Find where the given text appears and provide that cell's center as [X, Y] coordinate. 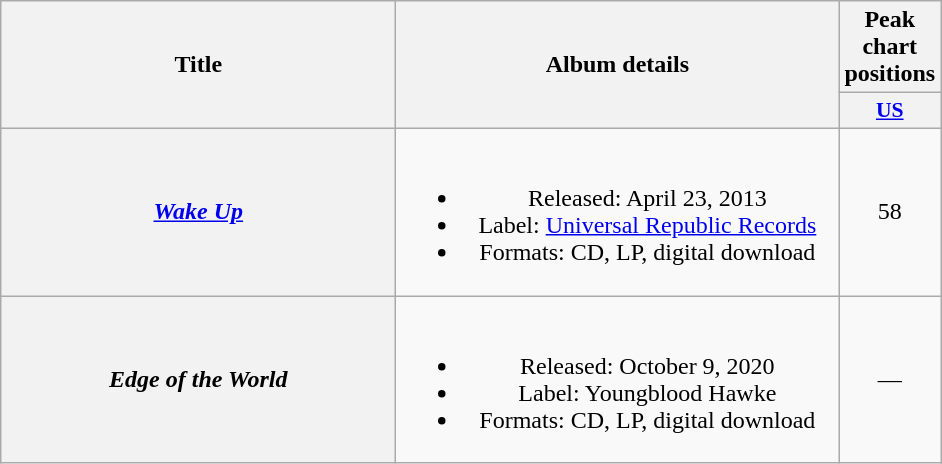
Released: October 9, 2020Label: Youngblood HawkeFormats: CD, LP, digital download [618, 380]
Edge of the World [198, 380]
— [890, 380]
Released: April 23, 2013Label: Universal Republic RecordsFormats: CD, LP, digital download [618, 212]
Album details [618, 65]
Peak chart positions [890, 47]
58 [890, 212]
Title [198, 65]
Wake Up [198, 212]
US [890, 111]
